Provide the [X, Y] coordinate of the cell's center where the given text is located.  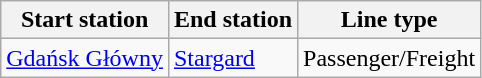
Gdańsk Główny [85, 58]
Line type [390, 20]
End station [232, 20]
Start station [85, 20]
Stargard [232, 58]
Passenger/Freight [390, 58]
